Find where the given text appears and provide that cell's center as (X, Y) coordinate. 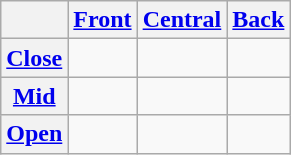
Mid (34, 96)
Open (34, 134)
Central (182, 20)
Front (102, 20)
Close (34, 58)
Back (258, 20)
